Search for the cell housing the specified text and yield its (x, y) center coordinate. 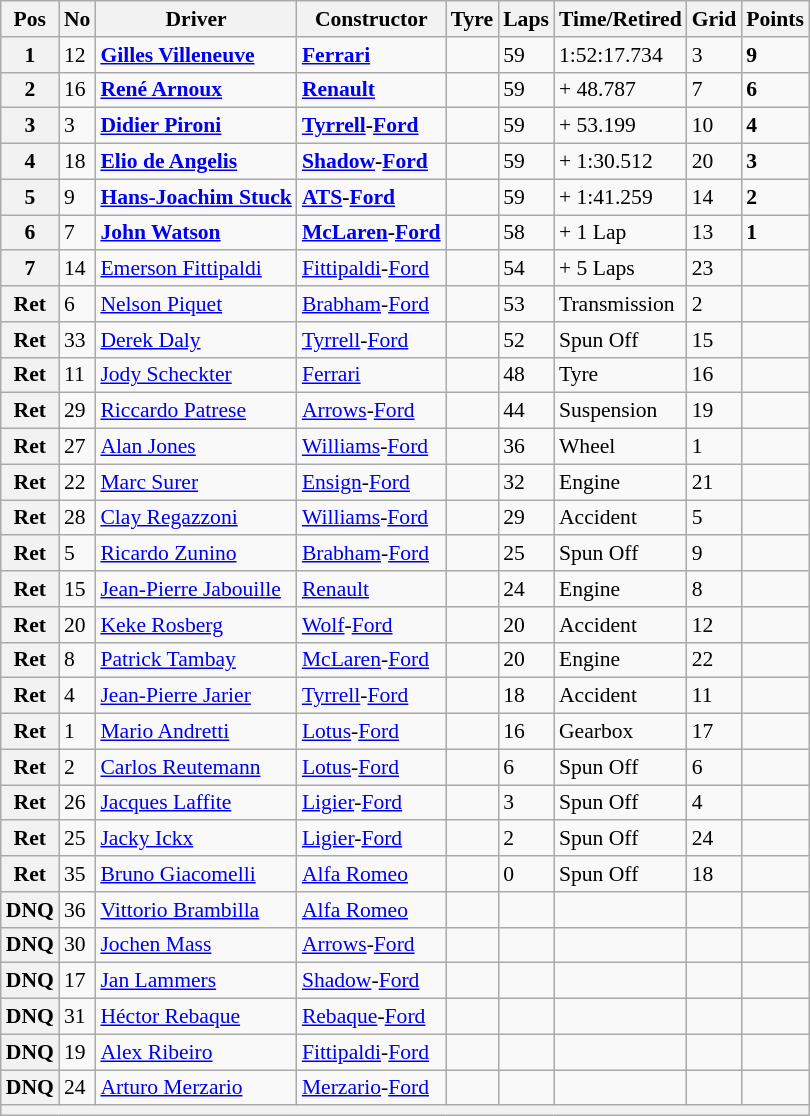
33 (78, 340)
31 (78, 1017)
30 (78, 945)
Wheel (620, 447)
Points (775, 19)
52 (526, 340)
Marc Surer (196, 482)
Derek Daly (196, 340)
Jochen Mass (196, 945)
26 (78, 803)
Jody Scheckter (196, 375)
René Arnoux (196, 90)
Rebaque-Ford (372, 1017)
No (78, 19)
+ 1:41.259 (620, 197)
Hans-Joachim Stuck (196, 197)
Alan Jones (196, 447)
32 (526, 482)
Jacky Ickx (196, 839)
Jacques Laffite (196, 803)
44 (526, 411)
John Watson (196, 233)
Bruno Giacomelli (196, 874)
53 (526, 304)
Arturo Merzario (196, 1088)
ATS-Ford (372, 197)
Elio de Angelis (196, 162)
0 (526, 874)
Emerson Fittipaldi (196, 269)
Nelson Piquet (196, 304)
Grid (714, 19)
10 (714, 126)
13 (714, 233)
54 (526, 269)
Ricardo Zunino (196, 554)
Time/Retired (620, 19)
+ 48.787 (620, 90)
Suspension (620, 411)
Didier Pironi (196, 126)
1:52:17.734 (620, 55)
35 (78, 874)
27 (78, 447)
Carlos Reutemann (196, 767)
Riccardo Patrese (196, 411)
58 (526, 233)
Jean-Pierre Jabouille (196, 589)
Héctor Rebaque (196, 1017)
Ensign-Ford (372, 482)
+ 1 Lap (620, 233)
Alex Ribeiro (196, 1052)
Jean-Pierre Jarier (196, 696)
Keke Rosberg (196, 625)
Constructor (372, 19)
+ 1:30.512 (620, 162)
+ 53.199 (620, 126)
Wolf-Ford (372, 625)
Driver (196, 19)
21 (714, 482)
Mario Andretti (196, 732)
Transmission (620, 304)
Gearbox (620, 732)
23 (714, 269)
Vittorio Brambilla (196, 910)
28 (78, 518)
Jan Lammers (196, 981)
Laps (526, 19)
+ 5 Laps (620, 269)
Clay Regazzoni (196, 518)
Patrick Tambay (196, 660)
48 (526, 375)
Merzario-Ford (372, 1088)
Pos (30, 19)
Gilles Villeneuve (196, 55)
